Return the (X, Y) coordinate for the center point of the cell that contains the specified text.  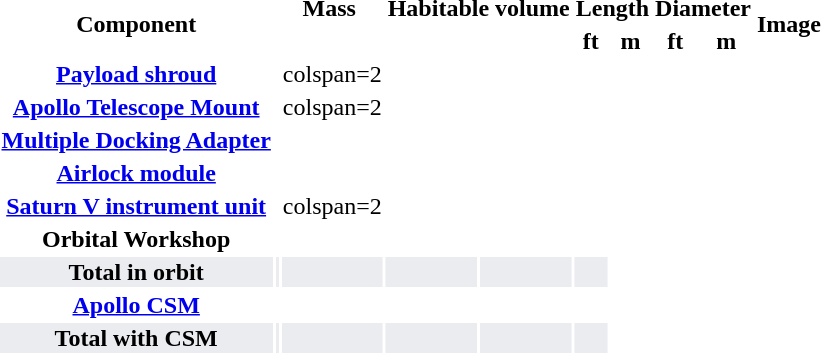
Saturn V instrument unit (136, 206)
Apollo CSM (136, 305)
Airlock module (136, 173)
Total with CSM (136, 338)
Orbital Workshop (136, 239)
Multiple Docking Adapter (136, 140)
Apollo Telescope Mount (136, 107)
Total in orbit (136, 272)
Payload shroud (136, 74)
